Locate the cell with the specified text and output its [X, Y] center coordinate. 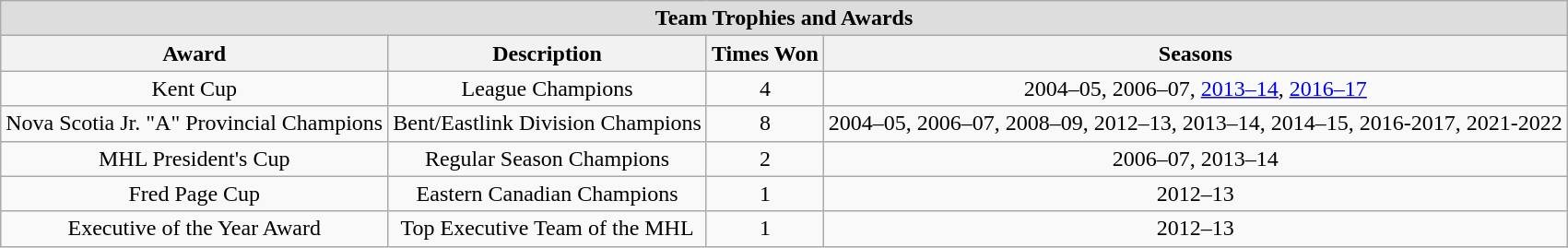
Eastern Canadian Champions [548, 194]
Executive of the Year Award [195, 229]
Seasons [1195, 53]
Description [548, 53]
2004–05, 2006–07, 2008–09, 2012–13, 2013–14, 2014–15, 2016-2017, 2021-2022 [1195, 124]
Times Won [765, 53]
MHL President's Cup [195, 159]
Bent/Eastlink Division Champions [548, 124]
2 [765, 159]
2006–07, 2013–14 [1195, 159]
4 [765, 89]
Team Trophies and Awards [784, 18]
Nova Scotia Jr. "A" Provincial Champions [195, 124]
Top Executive Team of the MHL [548, 229]
8 [765, 124]
Award [195, 53]
Kent Cup [195, 89]
Fred Page Cup [195, 194]
League Champions [548, 89]
Regular Season Champions [548, 159]
2004–05, 2006–07, 2013–14, 2016–17 [1195, 89]
